Determine the (X, Y) coordinate at the center of the cell enclosing the given text.  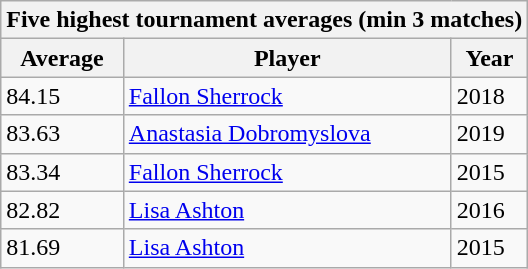
83.63 (62, 134)
2016 (490, 210)
2019 (490, 134)
Anastasia Dobromyslova (287, 134)
83.34 (62, 172)
81.69 (62, 248)
Five highest tournament averages (min 3 matches) (264, 20)
82.82 (62, 210)
Year (490, 58)
Average (62, 58)
Player (287, 58)
2018 (490, 96)
84.15 (62, 96)
